From the cell containing the given text, extract its center point as (X, Y) coordinate. 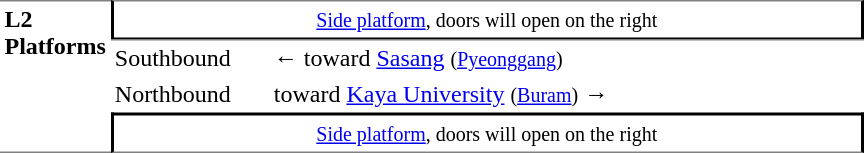
L2Platforms (55, 76)
← toward Sasang (Pyeonggang) (566, 58)
Southbound (190, 58)
toward Kaya University (Buram) → (566, 94)
Northbound (190, 94)
